Return [X, Y] of the center of cell containing provided text 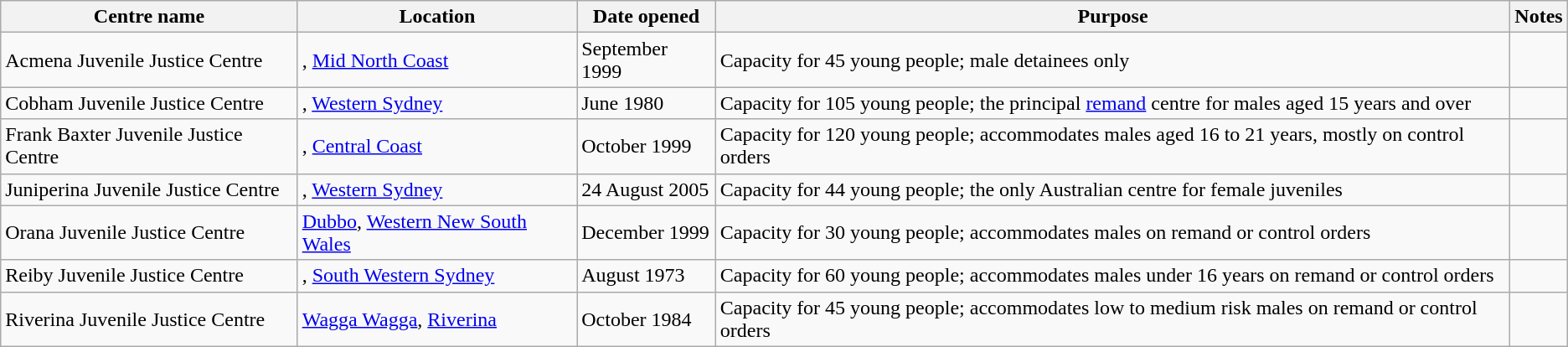
Capacity for 60 young people; accommodates males under 16 years on remand or control orders [1112, 276]
December 1999 [647, 233]
October 1984 [647, 319]
Location [437, 17]
September 1999 [647, 60]
Reiby Juvenile Justice Centre [149, 276]
Capacity for 30 young people; accommodates males on remand or control orders [1112, 233]
August 1973 [647, 276]
Notes [1539, 17]
Capacity for 45 young people; accommodates low to medium risk males on remand or control orders [1112, 319]
24 August 2005 [647, 189]
Capacity for 120 young people; accommodates males aged 16 to 21 years, mostly on control orders [1112, 146]
Orana Juvenile Justice Centre [149, 233]
October 1999 [647, 146]
Cobham Juvenile Justice Centre [149, 103]
Acmena Juvenile Justice Centre [149, 60]
Frank Baxter Juvenile Justice Centre [149, 146]
Wagga Wagga, Riverina [437, 319]
Dubbo, Western New South Wales [437, 233]
Capacity for 44 young people; the only Australian centre for female juveniles [1112, 189]
, Mid North Coast [437, 60]
Riverina Juvenile Justice Centre [149, 319]
, South Western Sydney [437, 276]
Purpose [1112, 17]
Capacity for 105 young people; the principal remand centre for males aged 15 years and over [1112, 103]
, Central Coast [437, 146]
Centre name [149, 17]
Capacity for 45 young people; male detainees only [1112, 60]
Juniperina Juvenile Justice Centre [149, 189]
June 1980 [647, 103]
Date opened [647, 17]
